Determine the [x, y] coordinate at the center of the cell enclosing the given text.  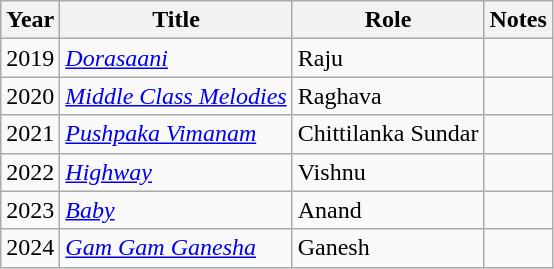
Dorasaani [176, 58]
2019 [30, 58]
Title [176, 20]
Highway [176, 172]
2020 [30, 96]
Ganesh [388, 248]
2023 [30, 210]
2024 [30, 248]
Middle Class Melodies [176, 96]
Vishnu [388, 172]
Chittilanka Sundar [388, 134]
Year [30, 20]
Baby [176, 210]
Raju [388, 58]
Anand [388, 210]
2022 [30, 172]
Notes [518, 20]
Gam Gam Ganesha [176, 248]
Raghava [388, 96]
2021 [30, 134]
Pushpaka Vimanam [176, 134]
Role [388, 20]
